Output the (X, Y) coordinate of the center of the cell containing the given text.  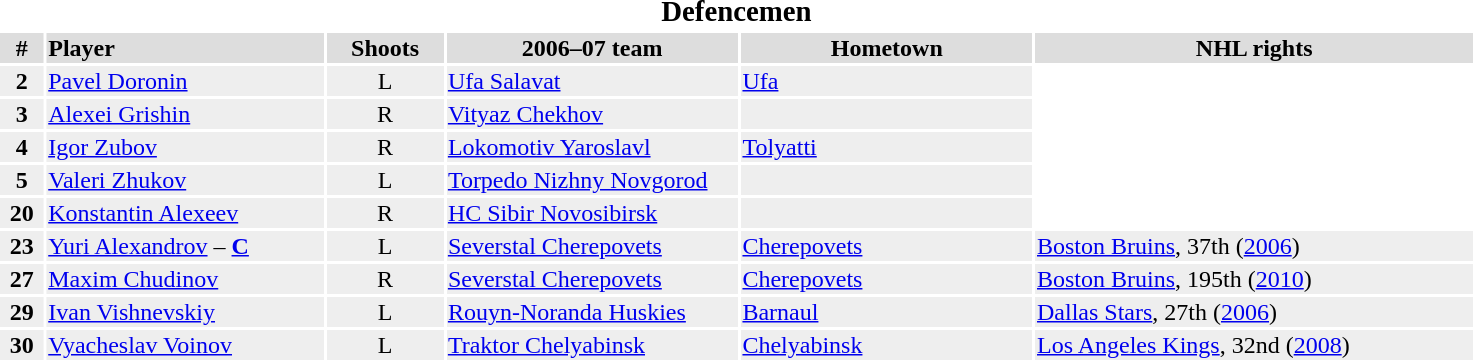
Traktor Chelyabinsk (592, 345)
Valeri Zhukov (186, 180)
Vyacheslav Voinov (186, 345)
Konstantin Alexeev (186, 213)
Tolyatti (887, 147)
Boston Bruins, 195th (2010) (1254, 279)
3 (22, 114)
Ivan Vishnevskiy (186, 312)
Ufa Salavat (592, 81)
Los Angeles Kings, 32nd (2008) (1254, 345)
Player (186, 48)
Igor Zubov (186, 147)
Barnaul (887, 312)
Vityaz Chekhov (592, 114)
Ufa (887, 81)
30 (22, 345)
Pavel Doronin (186, 81)
Yuri Alexandrov – C (186, 246)
4 (22, 147)
Rouyn-Noranda Huskies (592, 312)
Alexei Grishin (186, 114)
2006–07 team (592, 48)
Maxim Chudinov (186, 279)
# (22, 48)
Lokomotiv Yaroslavl (592, 147)
27 (22, 279)
5 (22, 180)
Dallas Stars, 27th (2006) (1254, 312)
23 (22, 246)
20 (22, 213)
Chelyabinsk (887, 345)
Torpedo Nizhny Novgorod (592, 180)
2 (22, 81)
Shoots (386, 48)
Boston Bruins, 37th (2006) (1254, 246)
HC Sibir Novosibirsk (592, 213)
Hometown (887, 48)
NHL rights (1254, 48)
29 (22, 312)
